Capture the cell that displays the provided text and extract its [X, Y] central coordinate. 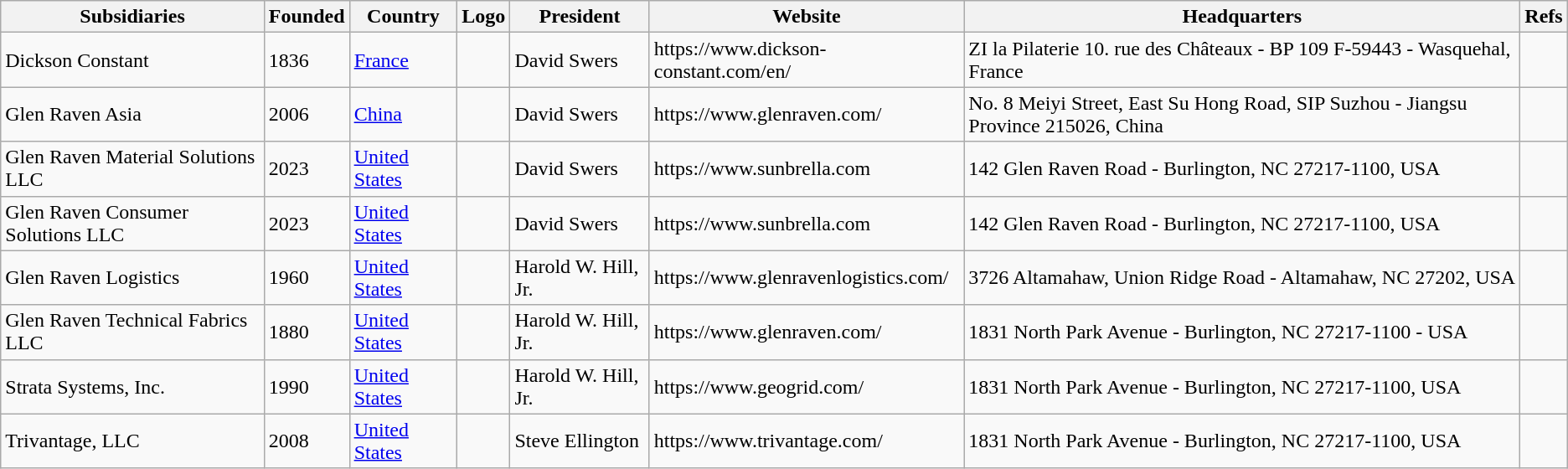
2008 [307, 441]
China [404, 114]
Country [404, 17]
https://www.dickson-constant.com/en/ [807, 60]
Refs [1544, 17]
President [580, 17]
1990 [307, 387]
https://www.geogrid.com/ [807, 387]
Glen Raven Logistics [132, 278]
Steve Ellington [580, 441]
1836 [307, 60]
3726 Altamahaw, Union Ridge Road - Altamahaw, NC 27202, USA [1242, 278]
Subsidiaries [132, 17]
https://www.trivantage.com/ [807, 441]
ZI la Pilaterie 10. rue des Châteaux - BP 109 F-59443 - Wasquehal, France [1242, 60]
2006 [307, 114]
Glen Raven Material Solutions LLC [132, 169]
Website [807, 17]
1831 North Park Avenue - Burlington, NC 27217-1100 - USA [1242, 332]
1880 [307, 332]
Logo [484, 17]
Headquarters [1242, 17]
Strata Systems, Inc. [132, 387]
Founded [307, 17]
1960 [307, 278]
No. 8 Meiyi Street, East Su Hong Road, SIP Suzhou - Jiangsu Province 215026, China [1242, 114]
Glen Raven Asia [132, 114]
France [404, 60]
Glen Raven Technical Fabrics LLC [132, 332]
https://www.glenravenlogistics.com/ [807, 278]
Dickson Constant [132, 60]
Trivantage, LLC [132, 441]
Glen Raven Consumer Solutions LLC [132, 223]
